Extract the [X, Y] coordinate from the center of the cell holding the provided text.  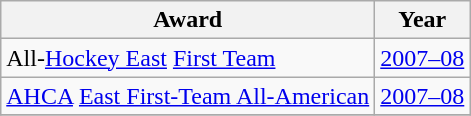
Award [188, 20]
All-Hockey East First Team [188, 58]
Year [422, 20]
AHCA East First-Team All-American [188, 96]
